Extract the [X, Y] coordinate from the center of the cell holding the provided text.  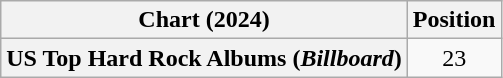
23 [454, 58]
US Top Hard Rock Albums (Billboard) [204, 58]
Position [454, 20]
Chart (2024) [204, 20]
